Return [x, y] of the center of cell containing provided text 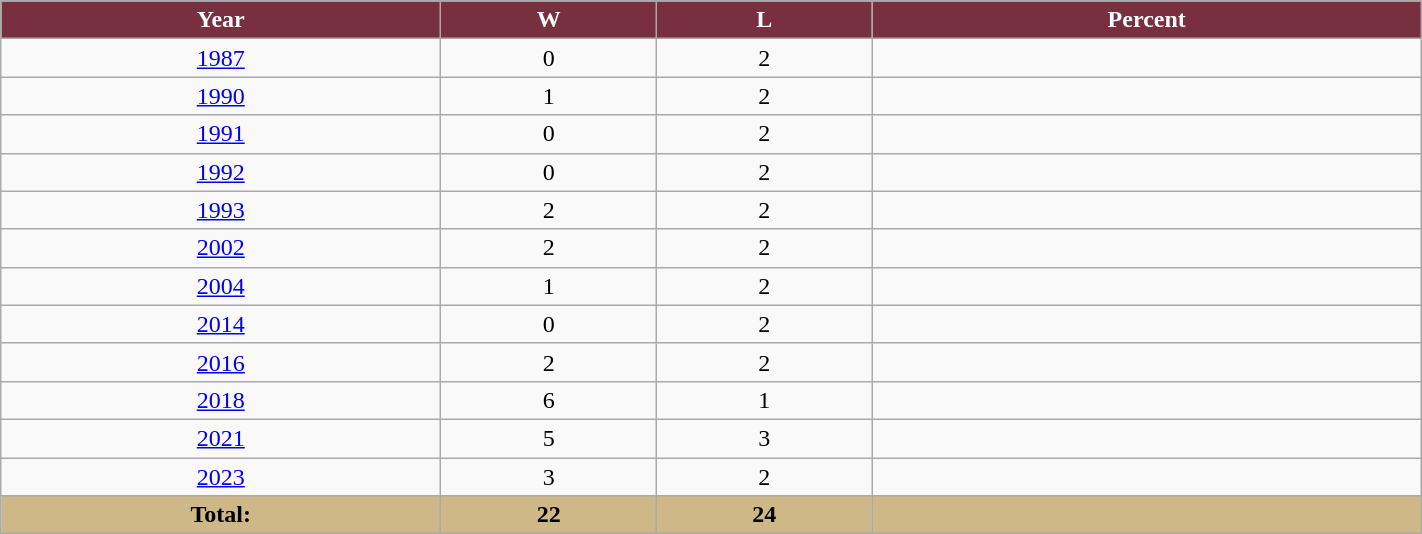
2023 [221, 477]
1993 [221, 210]
2014 [221, 324]
Percent [1146, 20]
22 [549, 515]
2021 [221, 438]
Total: [221, 515]
5 [549, 438]
1991 [221, 134]
L [764, 20]
Year [221, 20]
1990 [221, 96]
1992 [221, 172]
2018 [221, 400]
2004 [221, 286]
24 [764, 515]
W [549, 20]
2016 [221, 362]
1987 [221, 58]
2002 [221, 248]
6 [549, 400]
